Scan for the cell matching the given text and deliver its (X, Y) coordinate at center. 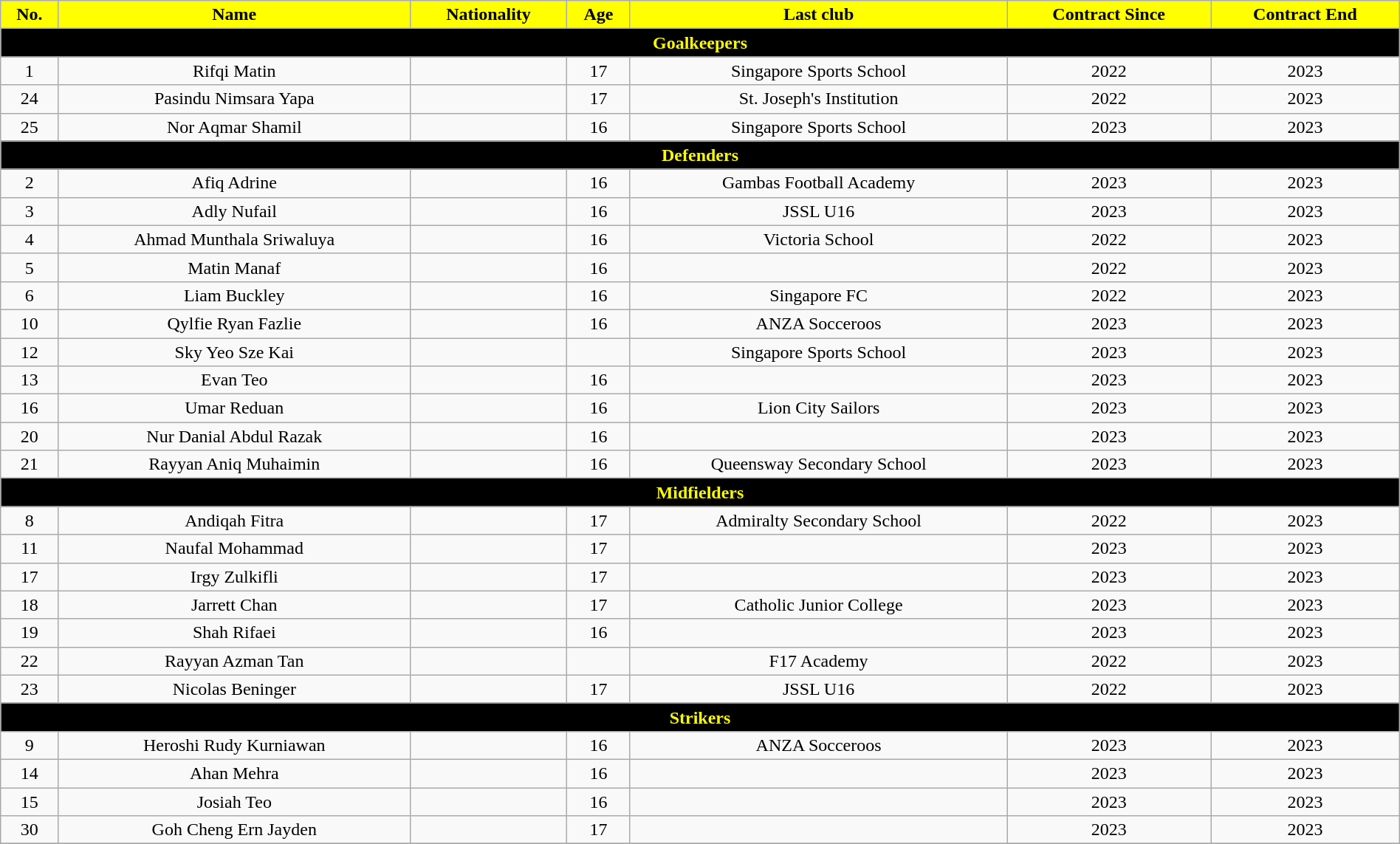
Nationality (489, 15)
St. Joseph's Institution (818, 99)
Ahan Mehra (235, 773)
Adly Nufail (235, 211)
Midfielders (700, 493)
Name (235, 15)
Contract End (1305, 15)
30 (30, 830)
6 (30, 295)
18 (30, 605)
Shah Rifaei (235, 633)
Strikers (700, 717)
22 (30, 661)
1 (30, 71)
2 (30, 183)
Sky Yeo Sze Kai (235, 352)
Rayyan Aniq Muhaimin (235, 464)
Afiq Adrine (235, 183)
9 (30, 745)
Qylfie Ryan Fazlie (235, 323)
23 (30, 689)
F17 Academy (818, 661)
Jarrett Chan (235, 605)
Naufal Mohammad (235, 549)
Queensway Secondary School (818, 464)
19 (30, 633)
Catholic Junior College (818, 605)
Lion City Sailors (818, 408)
3 (30, 211)
Nor Aqmar Shamil (235, 127)
Age (598, 15)
8 (30, 521)
Irgy Zulkifli (235, 577)
24 (30, 99)
Heroshi Rudy Kurniawan (235, 745)
Goalkeepers (700, 43)
15 (30, 801)
Evan Teo (235, 380)
No. (30, 15)
Singapore FC (818, 295)
12 (30, 352)
Ahmad Munthala Sriwaluya (235, 239)
4 (30, 239)
14 (30, 773)
Contract Since (1109, 15)
Rifqi Matin (235, 71)
Umar Reduan (235, 408)
Matin Manaf (235, 267)
Pasindu Nimsara Yapa (235, 99)
Victoria School (818, 239)
Goh Cheng Ern Jayden (235, 830)
Last club (818, 15)
21 (30, 464)
20 (30, 436)
Liam Buckley (235, 295)
25 (30, 127)
Rayyan Azman Tan (235, 661)
Andiqah Fitra (235, 521)
Admiralty Secondary School (818, 521)
Defenders (700, 155)
Gambas Football Academy (818, 183)
5 (30, 267)
Nur Danial Abdul Razak (235, 436)
10 (30, 323)
13 (30, 380)
Nicolas Beninger (235, 689)
11 (30, 549)
Josiah Teo (235, 801)
